Pinpoint the cell where the given text exists, returning its (x, y) midpoint coordinate. 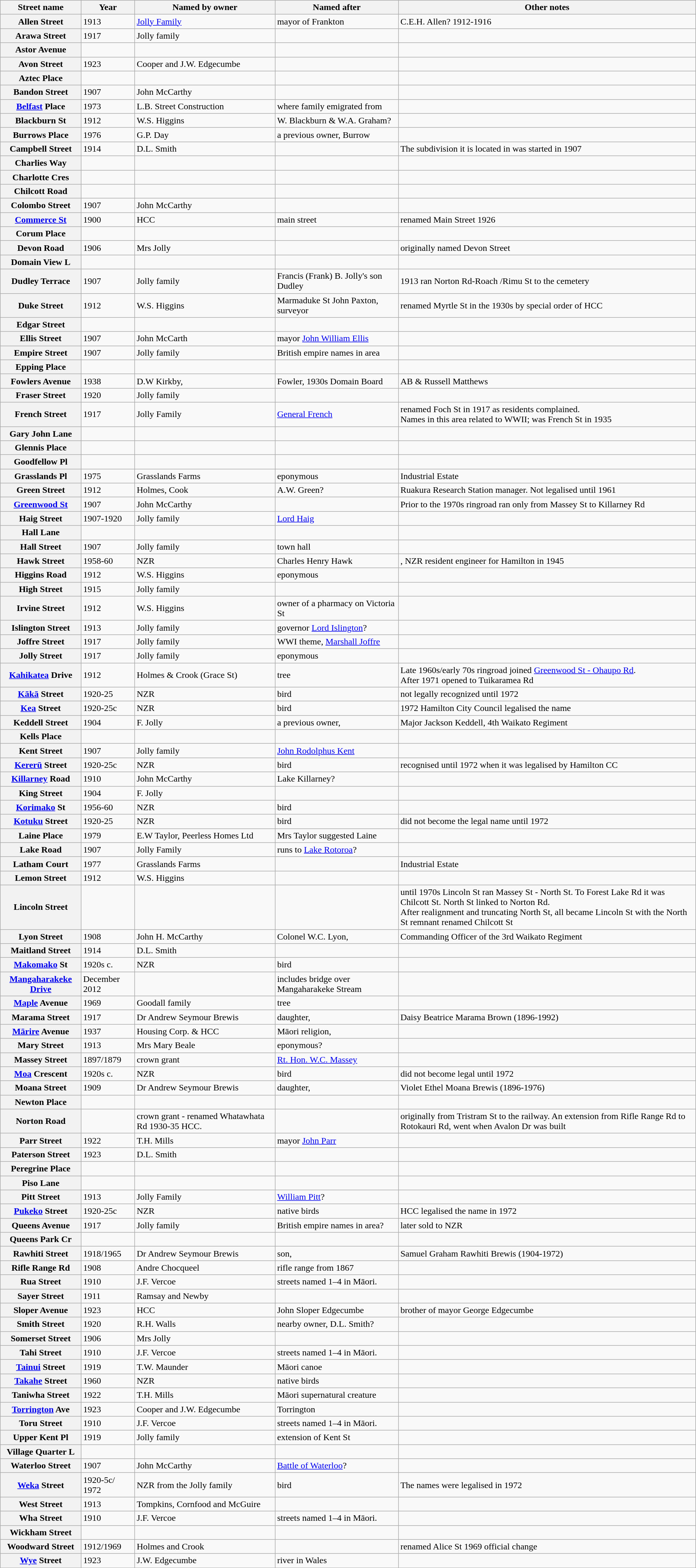
rifle range from 1867 (337, 1268)
Kells Place (41, 737)
Blackburn St (41, 120)
Lord Haig (337, 518)
Avon Street (41, 64)
C.E.H. Allen? 1912-1916 (547, 22)
Torrington (337, 1409)
Kea Street (41, 708)
Francis (Frank) B. Jolly's son Dudley (337, 281)
HCC legalised the name in 1972 (547, 1211)
Commerce St (41, 220)
Greenwood St (41, 504)
1897/1879 (108, 1060)
did not become the legal name until 1972 (547, 821)
Parr Street (41, 1140)
eponymous? (337, 1045)
Lincoln Street (41, 907)
E.W Taylor, Peerless Homes Ltd (205, 835)
later sold to NZR (547, 1225)
Daisy Beatrice Marama Brown (1896-1992) (547, 1017)
governor Lord Islington? (337, 627)
Wha Street (41, 1518)
The names were legalised in 1972 (547, 1485)
Prior to the 1970s ringroad ran only from Massey St to Killarney Rd (547, 504)
Empire Street (41, 353)
, NZR resident engineer for Hamilton in 1945 (547, 561)
1938 (108, 381)
did not become legal until 1972 (547, 1074)
Tahi Street (41, 1352)
renamed Foch St in 1917 as residents complained.Names in this area related to WWII; was French St in 1935 (547, 414)
1920-5c/ 1972 (108, 1485)
Islington Street (41, 627)
Epping Place (41, 367)
Rifle Range Rd (41, 1268)
Gary John Lane (41, 434)
a previous owner, (337, 722)
nearby owner, D.L. Smith? (337, 1324)
John H. McCarthy (205, 936)
1913 ran Norton Rd-Roach /Rimu St to the cemetery (547, 281)
Mangaharakeke Drive (41, 984)
Waterloo Street (41, 1466)
1975 (108, 476)
Devon Road (41, 248)
son, (337, 1254)
Smith Street (41, 1324)
Other notes (547, 7)
Holmes, Cook (205, 490)
Queens Park Cr (41, 1239)
Weka Street (41, 1485)
W. Blackburn & W.A. Graham? (337, 120)
1956-60 (108, 807)
Hawk Street (41, 561)
R.H. Walls (205, 1324)
Ramsay and Newby (205, 1296)
1907-1920 (108, 518)
Sloper Avenue (41, 1310)
1911 (108, 1296)
Marama Street (41, 1017)
General French (337, 414)
Lake Killarney? (337, 779)
recognised until 1972 when it was legalised by Hamilton CC (547, 765)
Burrows Place (41, 135)
West Street (41, 1504)
Toru Street (41, 1423)
AB & Russell Matthews (547, 381)
Fowlers Avenue (41, 381)
Pitt Street (41, 1197)
Māori canoe (337, 1367)
1972 Hamilton City Council legalised the name (547, 708)
1909 (108, 1088)
1900 (108, 220)
Chilcott Road (41, 191)
Wickham Street (41, 1532)
John Rodolphus Kent (337, 751)
Maple Avenue (41, 1003)
Norton Road (41, 1121)
Andre Chocqueel (205, 1268)
Holmes & Crook (Grace St) (205, 675)
Makomako St (41, 965)
Tainui Street (41, 1367)
Latham Court (41, 864)
Samuel Graham Rawhiti Brewis (1904-1972) (547, 1254)
Piso Lane (41, 1183)
Rt. Hon. W.C. Massey (337, 1060)
A.W. Green? (337, 490)
Hall Street (41, 547)
Violet Ethel Moana Brewis (1896-1976) (547, 1088)
Massey Street (41, 1060)
Street name (41, 7)
brother of mayor George Edgecumbe (547, 1310)
Named after (337, 7)
Charles Henry Hawk (337, 561)
French Street (41, 414)
John McCarth (205, 339)
Commanding Officer of the 3rd Waikato Regiment (547, 936)
where family emigrated from (337, 106)
Mrs Taylor suggested Laine (337, 835)
renamed Main Street 1926 (547, 220)
Newton Place (41, 1102)
December 2012 (108, 984)
Allen Street (41, 22)
Corum Place (41, 234)
1912/1969 (108, 1546)
1969 (108, 1003)
Taniwha Street (41, 1395)
Ellis Street (41, 339)
originally named Devon Street (547, 248)
owner of a pharmacy on Victoria St (337, 608)
British empire names in area? (337, 1225)
D.W Kirkby, (205, 381)
King Street (41, 793)
Sayer Street (41, 1296)
runs to Lake Rotoroa? (337, 850)
includes bridge over Mangaharakeke Stream (337, 984)
river in Wales (337, 1561)
Moana Street (41, 1088)
crown grant (205, 1060)
Duke Street (41, 305)
Village Quarter L (41, 1452)
J.W. Edgecumbe (205, 1561)
1937 (108, 1031)
mayor John Parr (337, 1140)
Lyon Street (41, 936)
Major Jackson Keddell, 4th Waikato Regiment (547, 722)
Glennis Place (41, 448)
Wye Street (41, 1561)
Killarney Road (41, 779)
Late 1960s/early 70s ringroad joined Greenwood St - Ohaupo Rd.After 1971 opened to Tuikaramea Rd (547, 675)
Colonel W.C. Lyon, (337, 936)
Paterson Street (41, 1154)
Arawa Street (41, 36)
Rawhiti Street (41, 1254)
Marmaduke St John Paxton, surveyor (337, 305)
Kahikatea Drive (41, 675)
Somerset Street (41, 1338)
Moa Crescent (41, 1074)
Keddell Street (41, 722)
Goodall family (205, 1003)
Lake Road (41, 850)
Queens Avenue (41, 1225)
Jolly Street (41, 656)
British empire names in area (337, 353)
Domain View L (41, 262)
Bandon Street (41, 92)
L.B. Street Construction (205, 106)
Peregrine Place (41, 1168)
mayor John William Ellis (337, 339)
Dudley Terrace (41, 281)
G.P. Day (205, 135)
Fowler, 1930s Domain Board (337, 381)
Charlies Way (41, 163)
Laine Place (41, 835)
WWI theme, Marshall Joffre (337, 641)
Ruakura Research Station manager. Not legalised until 1961 (547, 490)
extension of Kent St (337, 1438)
1977 (108, 864)
Fraser Street (41, 395)
town hall (337, 547)
Lemon Street (41, 878)
Colombo Street (41, 206)
William Pitt? (337, 1197)
Korimako St (41, 807)
Belfast Place (41, 106)
Woodward Street (41, 1546)
Kotuku Street (41, 821)
Haig Street (41, 518)
1918/1965 (108, 1254)
Tompkins, Cornfood and McGuire (205, 1504)
1973 (108, 106)
Kākā Street (41, 694)
Pukeko Street (41, 1211)
Edgar Street (41, 324)
main street (337, 220)
Māori religion, (337, 1031)
1979 (108, 835)
Irvine Street (41, 608)
Joffre Street (41, 641)
Grasslands Pl (41, 476)
Kererū Street (41, 765)
Holmes and Crook (205, 1546)
Campbell Street (41, 149)
Torrington Ave (41, 1409)
NZR from the Jolly family (205, 1485)
Aztec Place (41, 78)
Mārire Avenue (41, 1031)
Māori supernatural creature (337, 1395)
Higgins Road (41, 575)
mayor of Frankton (337, 22)
Maitland Street (41, 951)
Astor Avenue (41, 50)
Mary Street (41, 1045)
Charlotte Cres (41, 177)
1958-60 (108, 561)
John Sloper Edgecumbe (337, 1310)
High Street (41, 589)
Kent Street (41, 751)
Takahe Street (41, 1381)
T.W. Maunder (205, 1367)
1976 (108, 135)
1915 (108, 589)
Year (108, 7)
1960 (108, 1381)
The subdivision it is located in was started in 1907 (547, 149)
a previous owner, Burrow (337, 135)
Rua Street (41, 1282)
Hall Lane (41, 533)
not legally recognized until 1972 (547, 694)
Battle of Waterloo? (337, 1466)
Goodfellow Pl (41, 462)
originally from Tristram St to the railway. An extension from Rifle Range Rd to Rotokauri Rd, went when Avalon Dr was built (547, 1121)
renamed Alice St 1969 official change (547, 1546)
Housing Corp. & HCC (205, 1031)
Green Street (41, 490)
Named by owner (205, 7)
renamed Myrtle St in the 1930s by special order of HCC (547, 305)
Mrs Mary Beale (205, 1045)
crown grant - renamed Whatawhata Rd 1930-35 HCC. (205, 1121)
Upper Kent Pl (41, 1438)
